Determine the [x, y] coordinate at the center of the cell enclosing the given text.  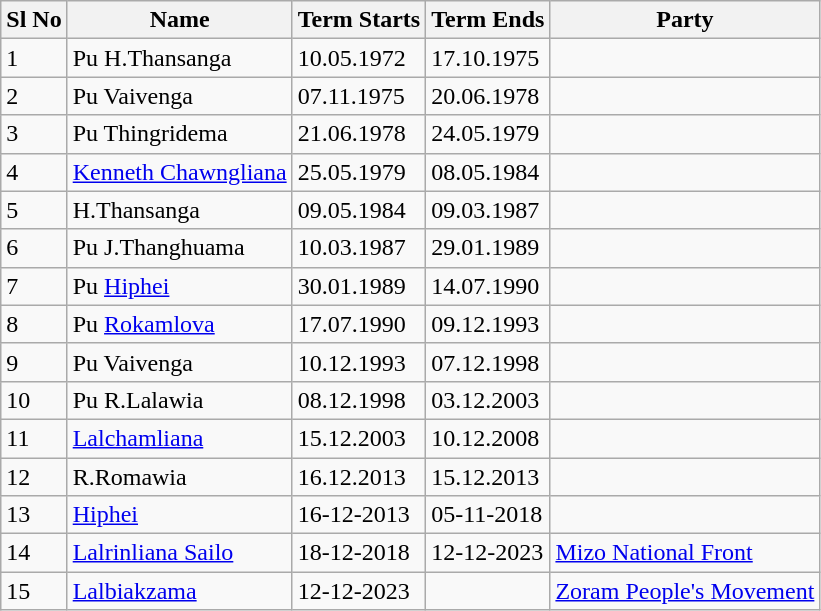
8 [34, 324]
Name [180, 20]
08.05.1984 [488, 172]
R.Romawia [180, 477]
Sl No [34, 20]
14.07.1990 [488, 286]
3 [34, 134]
10.12.1993 [359, 362]
21.06.1978 [359, 134]
15.12.2003 [359, 438]
4 [34, 172]
Pu Rokamlova [180, 324]
1 [34, 58]
09.03.1987 [488, 210]
5 [34, 210]
24.05.1979 [488, 134]
13 [34, 515]
09.12.1993 [488, 324]
Pu R.Lalawia [180, 400]
12 [34, 477]
Mizo National Front [685, 553]
Term Starts [359, 20]
Kenneth Chawngliana [180, 172]
2 [34, 96]
Zoram People's Movement [685, 591]
18-12-2018 [359, 553]
14 [34, 553]
Lalrinliana Sailo [180, 553]
Party [685, 20]
Hiphei [180, 515]
H.Thansanga [180, 210]
Pu Thingridema [180, 134]
10 [34, 400]
07.12.1998 [488, 362]
9 [34, 362]
15.12.2013 [488, 477]
10.12.2008 [488, 438]
16.12.2013 [359, 477]
7 [34, 286]
11 [34, 438]
03.12.2003 [488, 400]
6 [34, 248]
25.05.1979 [359, 172]
05-11-2018 [488, 515]
Pu Hiphei [180, 286]
17.10.1975 [488, 58]
09.05.1984 [359, 210]
08.12.1998 [359, 400]
15 [34, 591]
10.05.1972 [359, 58]
20.06.1978 [488, 96]
Lalchamliana [180, 438]
16-12-2013 [359, 515]
30.01.1989 [359, 286]
Lalbiakzama [180, 591]
Pu H.Thansanga [180, 58]
07.11.1975 [359, 96]
Pu J.Thanghuama [180, 248]
10.03.1987 [359, 248]
29.01.1989 [488, 248]
17.07.1990 [359, 324]
Term Ends [488, 20]
